Capture the cell that displays the provided text and extract its [X, Y] central coordinate. 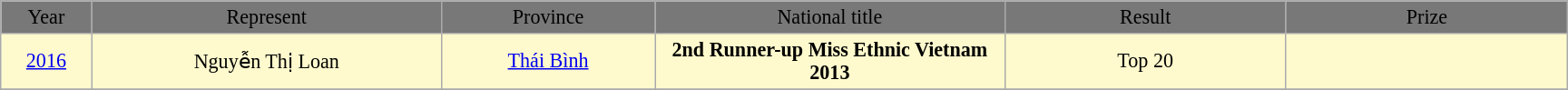
Represent [267, 16]
Nguyễn Thị Loan [267, 60]
Result [1145, 16]
Top 20 [1145, 60]
2016 [46, 60]
Thái Bình [548, 60]
National title [829, 16]
Province [548, 16]
Prize [1426, 16]
Year [46, 16]
2nd Runner-up Miss Ethnic Vietnam 2013 [829, 60]
